Pinpoint the cell where the given text exists, returning its [x, y] midpoint coordinate. 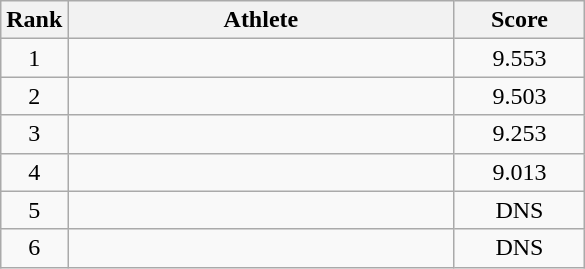
9.503 [520, 96]
3 [34, 134]
1 [34, 58]
2 [34, 96]
9.553 [520, 58]
Rank [34, 20]
5 [34, 210]
9.013 [520, 172]
6 [34, 248]
Score [520, 20]
Athlete [261, 20]
4 [34, 172]
9.253 [520, 134]
